Output the [X, Y] coordinate of the center of the cell containing the given text.  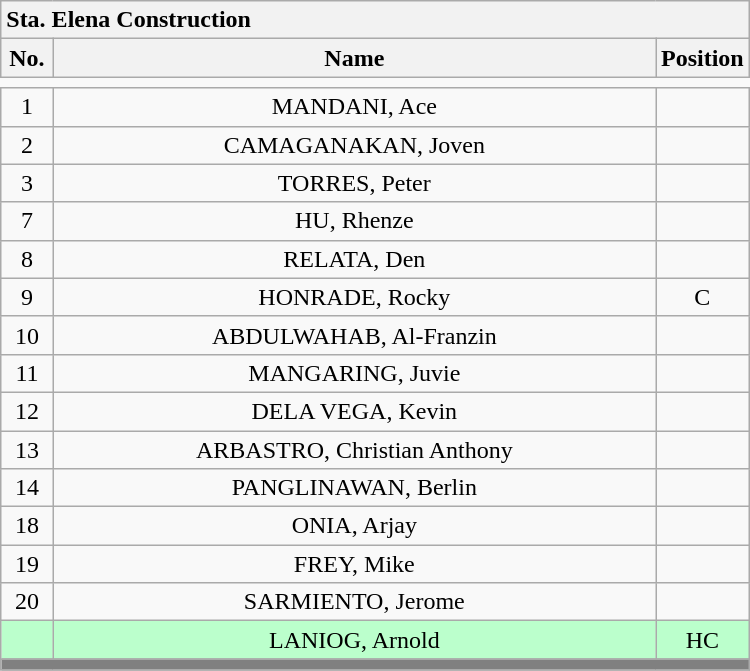
14 [27, 488]
LANIOG, Arnold [354, 640]
10 [27, 335]
TORRES, Peter [354, 183]
C [703, 297]
Name [354, 58]
20 [27, 602]
8 [27, 259]
SARMIENTO, Jerome [354, 602]
ONIA, Arjay [354, 526]
1 [27, 107]
DELA VEGA, Kevin [354, 411]
RELATA, Den [354, 259]
11 [27, 373]
9 [27, 297]
7 [27, 221]
HONRADE, Rocky [354, 297]
3 [27, 183]
PANGLINAWAN, Berlin [354, 488]
2 [27, 145]
13 [27, 449]
ABDULWAHAB, Al-Franzin [354, 335]
12 [27, 411]
HC [703, 640]
ARBASTRO, Christian Anthony [354, 449]
Sta. Elena Construction [375, 20]
MANGARING, Juvie [354, 373]
No. [27, 58]
CAMAGANAKAN, Joven [354, 145]
FREY, Mike [354, 564]
18 [27, 526]
19 [27, 564]
Position [703, 58]
MANDANI, Ace [354, 107]
HU, Rhenze [354, 221]
